Determine the [x, y] coordinate at the center of the cell enclosing the given text.  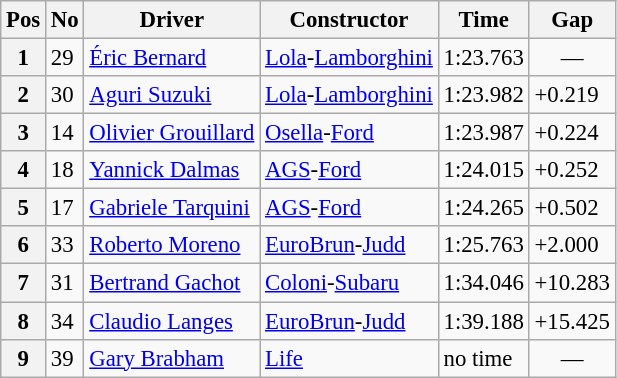
1:23.763 [484, 58]
Bertrand Gachot [172, 283]
31 [65, 283]
Gabriele Tarquini [172, 208]
Driver [172, 20]
+0.224 [572, 133]
1:34.046 [484, 283]
+0.219 [572, 95]
Aguri Suzuki [172, 95]
6 [24, 245]
Claudio Langes [172, 321]
Olivier Grouillard [172, 133]
Gary Brabham [172, 358]
39 [65, 358]
Osella-Ford [349, 133]
1:25.763 [484, 245]
30 [65, 95]
+2.000 [572, 245]
+0.502 [572, 208]
Roberto Moreno [172, 245]
+10.283 [572, 283]
3 [24, 133]
9 [24, 358]
7 [24, 283]
Gap [572, 20]
34 [65, 321]
29 [65, 58]
Éric Bernard [172, 58]
1:39.188 [484, 321]
17 [65, 208]
1:23.982 [484, 95]
33 [65, 245]
2 [24, 95]
Coloni-Subaru [349, 283]
18 [65, 170]
1 [24, 58]
8 [24, 321]
Time [484, 20]
5 [24, 208]
Life [349, 358]
Constructor [349, 20]
4 [24, 170]
+15.425 [572, 321]
14 [65, 133]
1:24.265 [484, 208]
no time [484, 358]
Yannick Dalmas [172, 170]
Pos [24, 20]
+0.252 [572, 170]
No [65, 20]
1:24.015 [484, 170]
1:23.987 [484, 133]
